Detect which cell encompasses the target text, then output its (x, y) center coordinate. 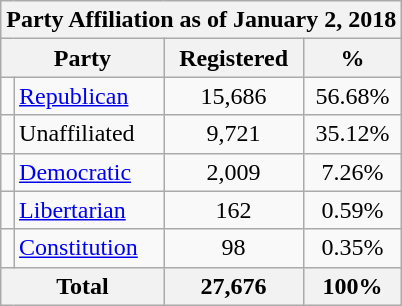
162 (234, 210)
Party Affiliation as of January 2, 2018 (202, 20)
15,686 (234, 96)
56.68% (352, 96)
27,676 (234, 286)
Democratic (89, 172)
% (352, 58)
98 (234, 248)
0.59% (352, 210)
Republican (89, 96)
Constitution (89, 248)
100% (352, 286)
2,009 (234, 172)
9,721 (234, 134)
0.35% (352, 248)
Libertarian (89, 210)
Registered (234, 58)
Total (82, 286)
Party (82, 58)
7.26% (352, 172)
35.12% (352, 134)
Unaffiliated (89, 134)
